Scan for the cell matching the given text and deliver its (X, Y) coordinate at center. 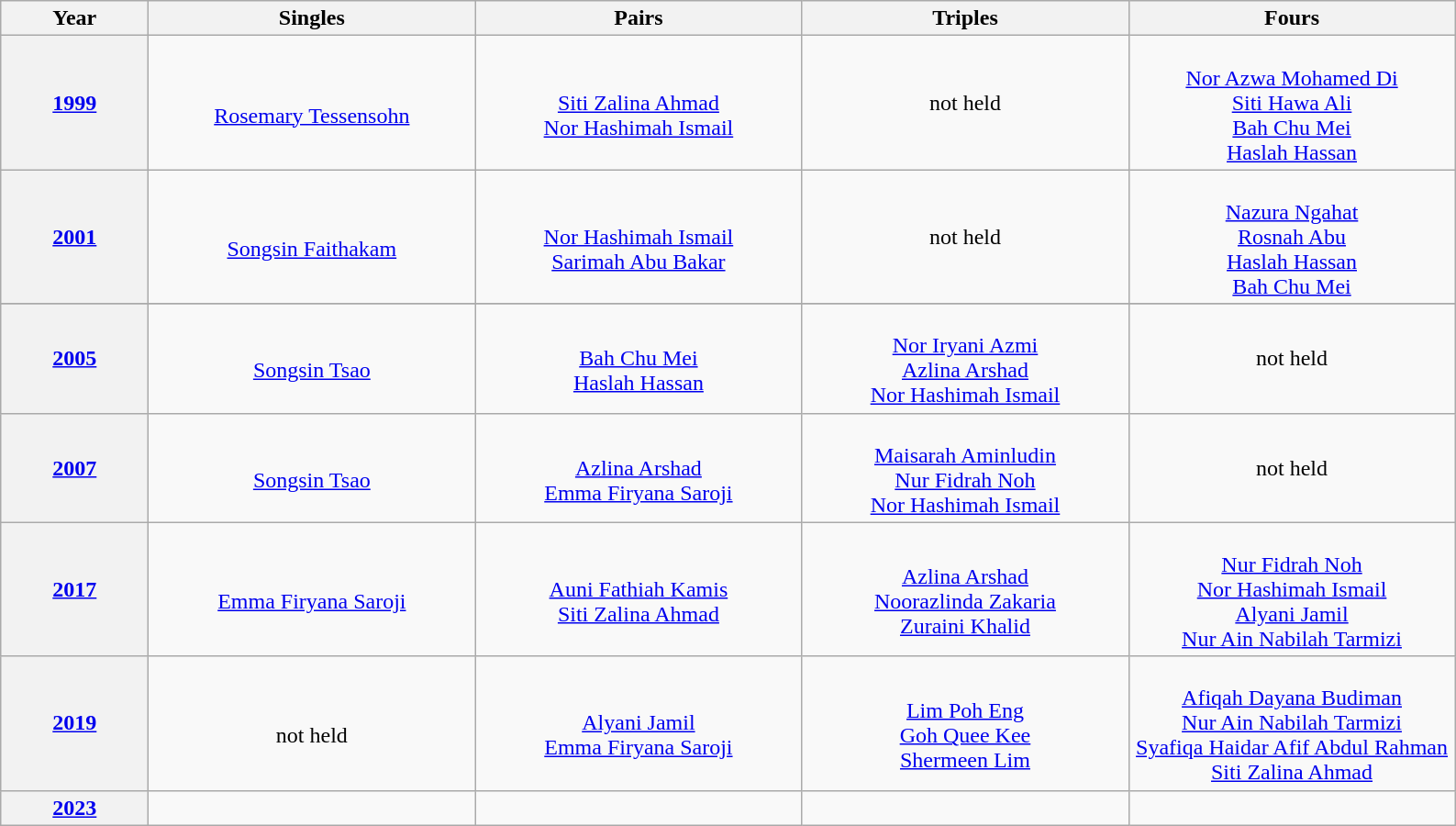
Siti Zalina AhmadNor Hashimah Ismail (639, 103)
2001 (75, 237)
Auni Fathiah KamisSiti Zalina Ahmad (639, 589)
Emma Firyana Saroji (312, 589)
Year (75, 18)
Nor Iryani AzmiAzlina ArshadNor Hashimah Ismail (965, 358)
2005 (75, 358)
Nor Hashimah IsmailSarimah Abu Bakar (639, 237)
Afiqah Dayana BudimanNur Ain Nabilah TarmiziSyafiqa Haidar Afif Abdul RahmanSiti Zalina Ahmad (1292, 723)
Singles (312, 18)
Rosemary Tessensohn (312, 103)
2007 (75, 468)
Bah Chu MeiHaslah Hassan (639, 358)
Azlina ArshadNoorazlinda ZakariaZuraini Khalid (965, 589)
Lim Poh EngGoh Quee KeeShermeen Lim (965, 723)
Nor Azwa Mohamed DiSiti Hawa AliBah Chu MeiHaslah Hassan (1292, 103)
Nazura NgahatRosnah AbuHaslah HassanBah Chu Mei (1292, 237)
Nur Fidrah NohNor Hashimah IsmailAlyani JamilNur Ain Nabilah Tarmizi (1292, 589)
2023 (75, 808)
Triples (965, 18)
Alyani JamilEmma Firyana Saroji (639, 723)
Pairs (639, 18)
Fours (1292, 18)
Azlina ArshadEmma Firyana Saroji (639, 468)
1999 (75, 103)
Songsin Faithakam (312, 237)
2017 (75, 589)
2019 (75, 723)
Maisarah AminludinNur Fidrah NohNor Hashimah Ismail (965, 468)
